Search for the cell housing the specified text and yield its [X, Y] center coordinate. 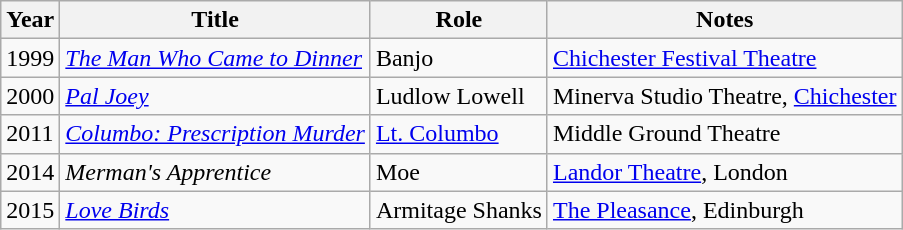
Role [458, 20]
Chichester Festival Theatre [724, 58]
The Pleasance, Edinburgh [724, 210]
Love Birds [216, 210]
Moe [458, 172]
Title [216, 20]
Year [30, 20]
2011 [30, 134]
Notes [724, 20]
The Man Who Came to Dinner [216, 58]
Armitage Shanks [458, 210]
Minerva Studio Theatre, Chichester [724, 96]
2015 [30, 210]
2000 [30, 96]
Columbo: Prescription Murder [216, 134]
1999 [30, 58]
Lt. Columbo [458, 134]
Middle Ground Theatre [724, 134]
2014 [30, 172]
Merman's Apprentice [216, 172]
Landor Theatre, London [724, 172]
Pal Joey [216, 96]
Banjo [458, 58]
Ludlow Lowell [458, 96]
